Pinpoint the cell where the given text exists, returning its [x, y] midpoint coordinate. 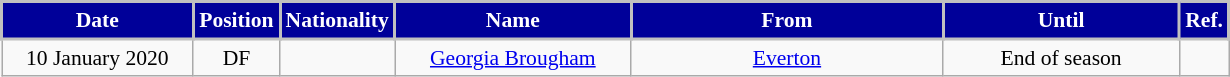
Date [98, 20]
Everton [787, 57]
Until [1062, 20]
Position [236, 20]
End of season [1062, 57]
10 January 2020 [98, 57]
Georgia Brougham [514, 57]
From [787, 20]
Nationality [338, 20]
DF [236, 57]
Name [514, 20]
Ref. [1204, 20]
